For the text-containing cell, return its midpoint in (x, y) coordinate format. 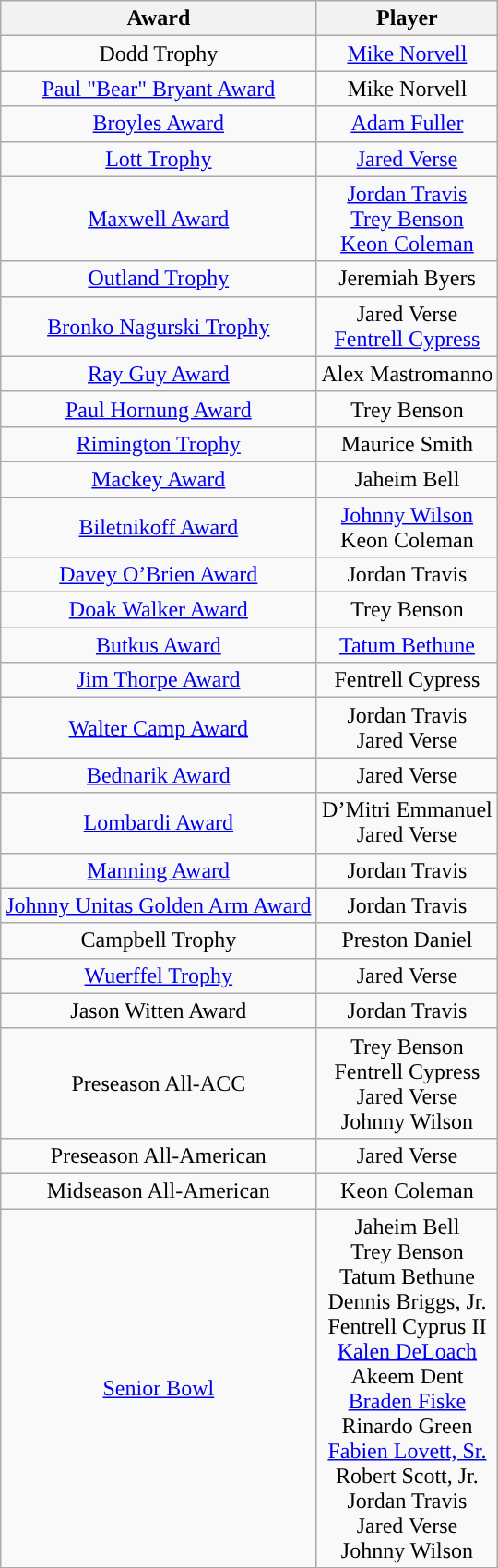
Maxwell Award (159, 219)
Trey BensonFentrell CypressJared VerseJohnny Wilson (408, 1083)
Keon Coleman (408, 1191)
Bednarik Award (159, 775)
Biletnikoff Award (159, 526)
Jared VerseFentrell Cypress (408, 327)
Tatum Bethune (408, 645)
Mackey Award (159, 479)
Broyles Award (159, 124)
Jeremiah Byers (408, 279)
Fentrell Cypress (408, 680)
Manning Award (159, 870)
Ray Guy Award (159, 374)
Paul Hornung Award (159, 409)
Rimington Trophy (159, 444)
Jim Thorpe Award (159, 680)
Adam Fuller (408, 124)
Davey O’Brien Award (159, 575)
Preseason All-American (159, 1155)
Jordan TravisTrey BensonKeon Coleman (408, 219)
Jaheim Bell (408, 479)
Player (408, 18)
Campbell Trophy (159, 940)
Maurice Smith (408, 444)
Lott Trophy (159, 159)
D’Mitri EmmanuelJared Verse (408, 823)
Preston Daniel (408, 940)
Bronko Nagurski Trophy (159, 327)
Paul "Bear" Bryant Award (159, 89)
Walter Camp Award (159, 727)
Wuerffel Trophy (159, 976)
Preseason All-ACC (159, 1083)
Johnny WilsonKeon Coleman (408, 526)
Alex Mastromanno (408, 374)
Midseason All-American (159, 1191)
Senior Bowl (159, 1388)
Outland Trophy (159, 279)
Doak Walker Award (159, 610)
Butkus Award (159, 645)
Jordan TravisJared Verse (408, 727)
Dodd Trophy (159, 54)
Jason Witten Award (159, 1011)
Award (159, 18)
Johnny Unitas Golden Arm Award (159, 905)
Lombardi Award (159, 823)
